Determine the (X, Y) coordinate at the center of the cell enclosing the given text.  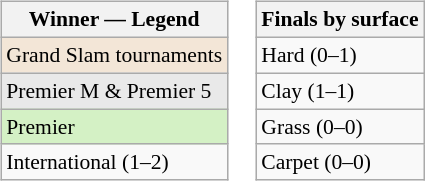
Grass (0–0) (340, 127)
International (1–2) (114, 162)
Carpet (0–0) (340, 162)
Clay (1–1) (340, 91)
Winner — Legend (114, 20)
Premier (114, 127)
Finals by surface (340, 20)
Hard (0–1) (340, 55)
Grand Slam tournaments (114, 55)
Premier M & Premier 5 (114, 91)
